Pinpoint the cell where the given text exists, returning its (x, y) midpoint coordinate. 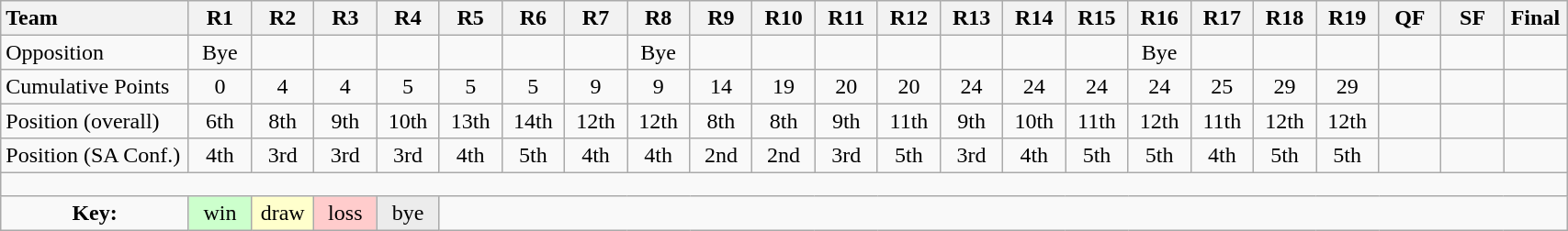
Final (1536, 18)
loss (345, 213)
R10 (784, 18)
R7 (595, 18)
R17 (1222, 18)
Opposition (96, 51)
R2 (283, 18)
QF (1410, 18)
bye (408, 213)
Position (overall) (96, 121)
R5 (470, 18)
R4 (408, 18)
R12 (908, 18)
0 (220, 86)
Team (96, 18)
win (220, 213)
25 (1222, 86)
14 (721, 86)
Key: (96, 213)
draw (283, 213)
14th (533, 121)
Position (SA Conf.) (96, 156)
6th (220, 121)
R9 (721, 18)
R19 (1348, 18)
R18 (1284, 18)
R16 (1159, 18)
R15 (1097, 18)
R8 (659, 18)
R6 (533, 18)
13th (470, 121)
R13 (972, 18)
Cumulative Points (96, 86)
SF (1472, 18)
R14 (1034, 18)
R3 (345, 18)
R1 (220, 18)
R11 (846, 18)
19 (784, 86)
